Pinpoint the cell where the given text exists, returning its (X, Y) midpoint coordinate. 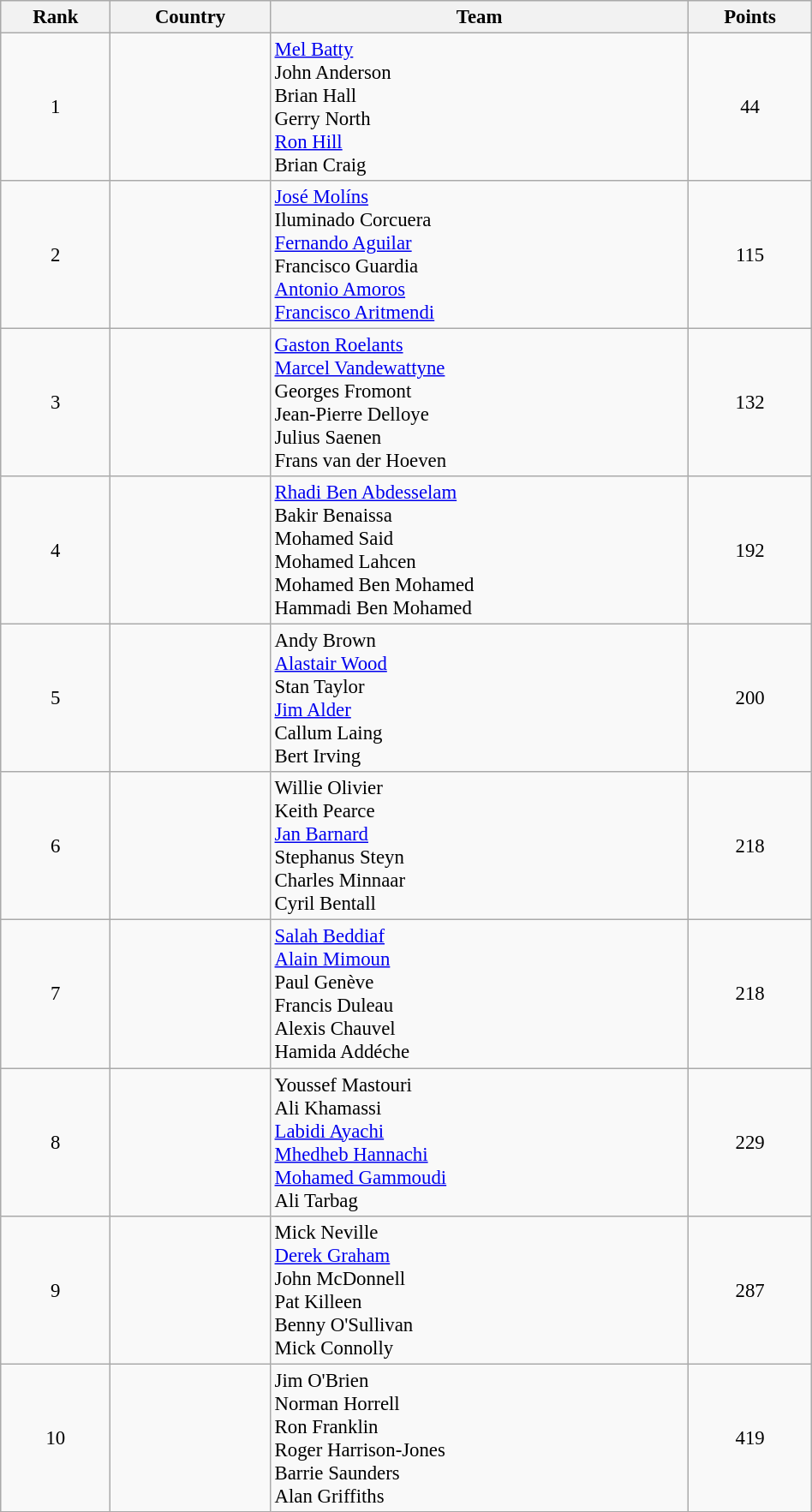
200 (750, 699)
44 (750, 108)
Team (480, 17)
5 (56, 699)
8 (56, 1143)
192 (750, 550)
Rank (56, 17)
Andy BrownAlastair WoodStan TaylorJim AlderCallum LaingBert Irving (480, 699)
Country (190, 17)
José MolínsIluminado CorcueraFernando AguilarFrancisco GuardiaAntonio AmorosFrancisco Aritmendi (480, 255)
115 (750, 255)
Gaston RoelantsMarcel VandewattyneGeorges FromontJean-Pierre DelloyeJulius SaenenFrans van der Hoeven (480, 403)
Points (750, 17)
Jim O'BrienNorman HorrellRon FranklinRoger Harrison-JonesBarrie SaundersAlan Griffiths (480, 1437)
Willie OlivierKeith PearceJan BarnardStephanus SteynCharles MinnaarCyril Bentall (480, 846)
132 (750, 403)
229 (750, 1143)
Rhadi Ben AbdesselamBakir BenaissaMohamed SaidMohamed LahcenMohamed Ben MohamedHammadi Ben Mohamed (480, 550)
Mel BattyJohn AndersonBrian HallGerry NorthRon HillBrian Craig (480, 108)
3 (56, 403)
7 (56, 994)
4 (56, 550)
10 (56, 1437)
1 (56, 108)
419 (750, 1437)
2 (56, 255)
Salah BeddiafAlain MimounPaul GenèveFrancis DuleauAlexis ChauvelHamida Addéche (480, 994)
Youssef MastouriAli KhamassiLabidi AyachiMhedheb HannachiMohamed GammoudiAli Tarbag (480, 1143)
Mick NevilleDerek GrahamJohn McDonnellPat KilleenBenny O'SullivanMick Connolly (480, 1290)
287 (750, 1290)
9 (56, 1290)
6 (56, 846)
